Scan for the cell matching the given text and deliver its [x, y] coordinate at center. 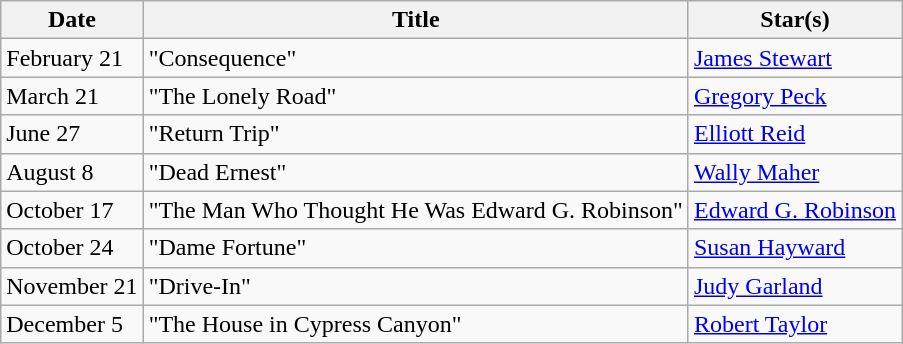
Gregory Peck [794, 96]
Elliott Reid [794, 134]
Date [72, 20]
"The Lonely Road" [416, 96]
James Stewart [794, 58]
August 8 [72, 172]
October 24 [72, 248]
"The House in Cypress Canyon" [416, 324]
"Return Trip" [416, 134]
"The Man Who Thought He Was Edward G. Robinson" [416, 210]
February 21 [72, 58]
Star(s) [794, 20]
"Consequence" [416, 58]
Judy Garland [794, 286]
"Dead Ernest" [416, 172]
Edward G. Robinson [794, 210]
March 21 [72, 96]
"Dame Fortune" [416, 248]
December 5 [72, 324]
Wally Maher [794, 172]
Susan Hayward [794, 248]
November 21 [72, 286]
Robert Taylor [794, 324]
"Drive-In" [416, 286]
Title [416, 20]
June 27 [72, 134]
October 17 [72, 210]
